Find where the given text appears and provide that cell's center as (x, y) coordinate. 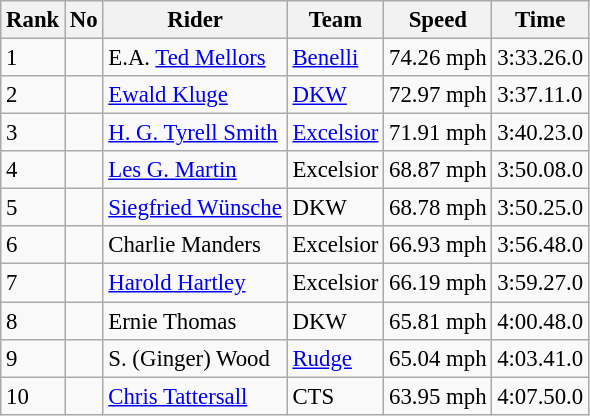
3 (33, 133)
68.78 mph (438, 208)
3:50.08.0 (540, 170)
4:03.41.0 (540, 358)
Chris Tattersall (195, 396)
4:00.48.0 (540, 321)
8 (33, 321)
Siegfried Wünsche (195, 208)
66.19 mph (438, 283)
Harold Hartley (195, 283)
6 (33, 245)
65.04 mph (438, 358)
Time (540, 20)
10 (33, 396)
68.87 mph (438, 170)
Les G. Martin (195, 170)
65.81 mph (438, 321)
3:56.48.0 (540, 245)
9 (33, 358)
Speed (438, 20)
Benelli (336, 58)
4 (33, 170)
3:37.11.0 (540, 95)
3:50.25.0 (540, 208)
3:59.27.0 (540, 283)
Charlie Manders (195, 245)
CTS (336, 396)
Team (336, 20)
2 (33, 95)
71.91 mph (438, 133)
No (84, 20)
Rudge (336, 358)
Rider (195, 20)
63.95 mph (438, 396)
3:33.26.0 (540, 58)
74.26 mph (438, 58)
3:40.23.0 (540, 133)
S. (Ginger) Wood (195, 358)
4:07.50.0 (540, 396)
Rank (33, 20)
Ernie Thomas (195, 321)
66.93 mph (438, 245)
E.A. Ted Mellors (195, 58)
1 (33, 58)
72.97 mph (438, 95)
7 (33, 283)
H. G. Tyrell Smith (195, 133)
5 (33, 208)
Ewald Kluge (195, 95)
